From the cell containing the given text, extract its center point as (X, Y) coordinate. 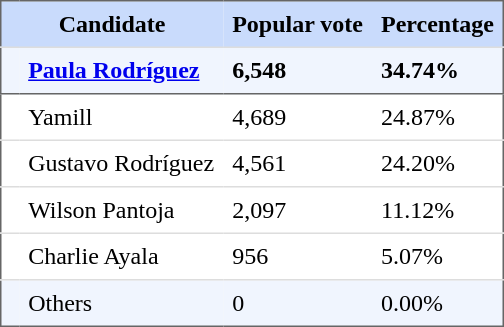
Wilson Pantoja (121, 210)
4,689 (298, 117)
Yamill (121, 117)
Gustavo Rodríguez (121, 163)
Charlie Ayala (121, 256)
24.20% (438, 163)
Paula Rodríguez (121, 70)
11.12% (438, 210)
5.07% (438, 256)
34.74% (438, 70)
0.00% (438, 303)
2,097 (298, 210)
0 (298, 303)
956 (298, 256)
Percentage (438, 24)
6,548 (298, 70)
Popular vote (298, 24)
24.87% (438, 117)
Candidate (112, 24)
4,561 (298, 163)
Others (121, 303)
